Scan for the cell matching the given text and deliver its (X, Y) coordinate at center. 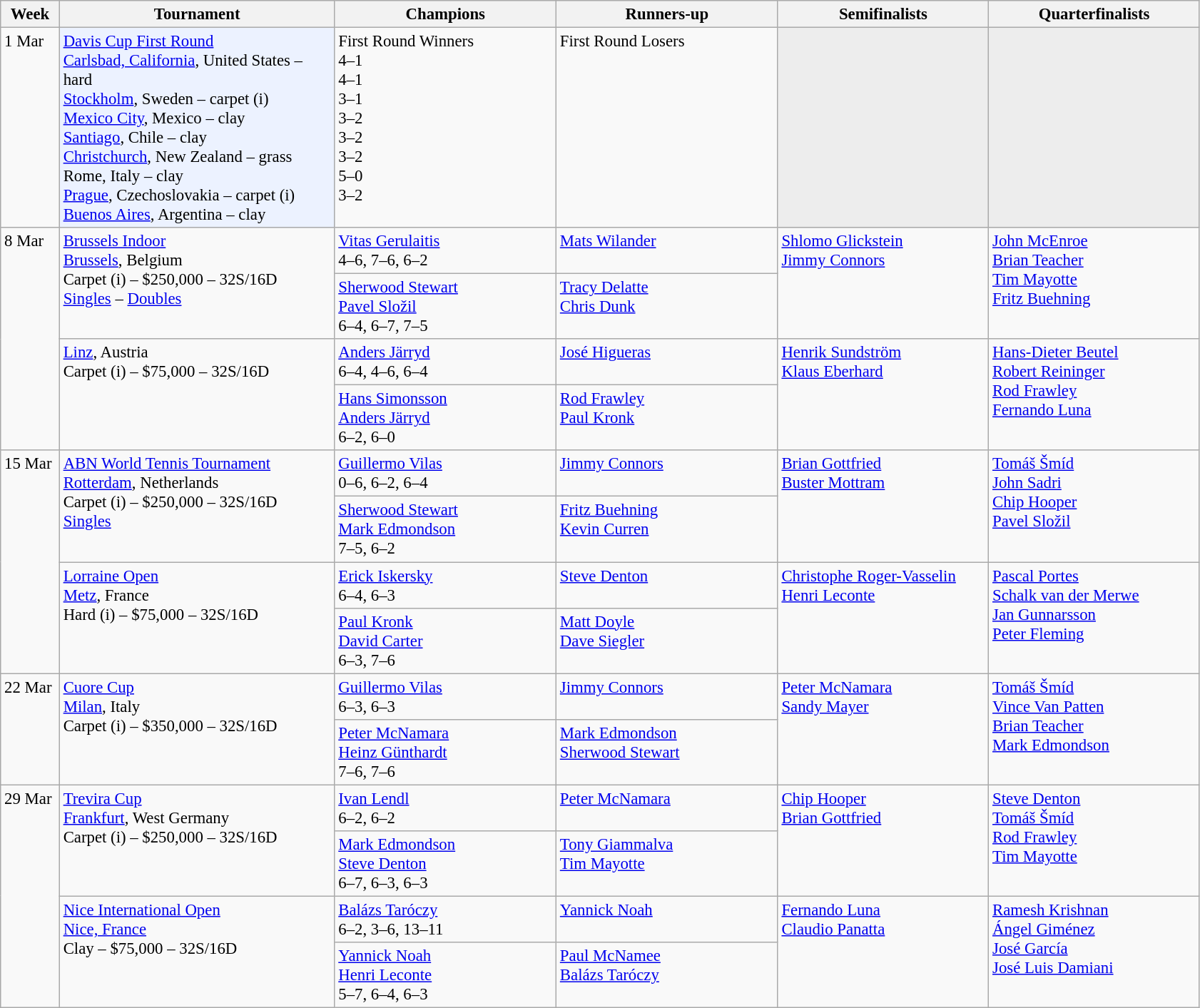
1 Mar (30, 128)
Runners-up (668, 14)
Yannick Noah (668, 919)
Paul McNamee Balázs Taróczy (668, 975)
Sherwood Stewart Mark Edmondson 7–5, 6–2 (445, 529)
Fernando Luna Claudio Panatta (883, 952)
Fritz Buehning Kevin Curren (668, 529)
Mark Edmondson Sherwood Stewart (668, 752)
Peter McNamara Sandy Mayer (883, 729)
Mark Edmondson Steve Denton 6–7, 6–3, 6–3 (445, 864)
John McEnroe Brian Teacher Tim Mayotte Fritz Buehning (1094, 283)
First Round Losers (668, 128)
15 Mar (30, 562)
22 Mar (30, 729)
Pascal Portes Schalk van der Merwe Jan Gunnarsson Peter Fleming (1094, 618)
Tomáš Šmíd Vince Van Patten Brian Teacher Mark Edmondson (1094, 729)
Sherwood Stewart Pavel Složil 6–4, 6–7, 7–5 (445, 307)
Balázs Taróczy 6–2, 3–6, 13–11 (445, 919)
Guillermo Vilas 6–3, 6–3 (445, 696)
Champions (445, 14)
8 Mar (30, 339)
Vitas Gerulaitis 4–6, 7–6, 6–2 (445, 251)
Ramesh Krishnan Ángel Giménez José García José Luis Damiani (1094, 952)
José Higueras (668, 362)
Tomáš Šmíd John Sadri Chip Hooper Pavel Složil (1094, 506)
Mats Wilander (668, 251)
Lorraine Open Metz, France Hard (i) – $75,000 – 32S/16D (197, 618)
Erick Iskersky 6–4, 6–3 (445, 585)
Tony Giammalva Tim Mayotte (668, 864)
Steve Denton (668, 585)
Cuore Cup Milan, Italy Carpet (i) – $350,000 – 32S/16D (197, 729)
Chip Hooper Brian Gottfried (883, 840)
Linz, Austria Carpet (i) – $75,000 – 32S/16D (197, 394)
Hans-Dieter Beutel Robert Reininger Rod Frawley Fernando Luna (1094, 394)
Paul Kronk David Carter 6–3, 7–6 (445, 641)
Anders Järryd 6–4, 4–6, 6–4 (445, 362)
Peter McNamara (668, 808)
Rod Frawley Paul Kronk (668, 418)
Brian Gottfried Buster Mottram (883, 506)
Tournament (197, 14)
Brussels Indoor Brussels, Belgium Carpet (i) – $250,000 – 32S/16D Singles – Doubles (197, 283)
Trevira Cup Frankfurt, West Germany Carpet (i) – $250,000 – 32S/16D (197, 840)
Henrik Sundström Klaus Eberhard (883, 394)
First Round Winners 4–1 4–1 3–1 3–2 3–2 3–2 5–0 3–2 (445, 128)
Yannick Noah Henri Leconte 5–7, 6–4, 6–3 (445, 975)
Nice International Open Nice, France Clay – $75,000 – 32S/16D (197, 952)
Guillermo Vilas 0–6, 6–2, 6–4 (445, 474)
Christophe Roger-Vasselin Henri Leconte (883, 618)
Week (30, 14)
Steve Denton Tomáš Šmíd Rod Frawley Tim Mayotte (1094, 840)
ABN World Tennis Tournament Rotterdam, Netherlands Carpet (i) – $250,000 – 32S/16D Singles (197, 506)
Tracy Delatte Chris Dunk (668, 307)
Ivan Lendl 6–2, 6–2 (445, 808)
Shlomo Glickstein Jimmy Connors (883, 283)
Hans Simonsson Anders Järryd 6–2, 6–0 (445, 418)
Peter McNamara Heinz Günthardt 7–6, 7–6 (445, 752)
Semifinalists (883, 14)
Quarterfinalists (1094, 14)
Matt Doyle Dave Siegler (668, 641)
29 Mar (30, 896)
